Return [X, Y] of the center of cell containing provided text 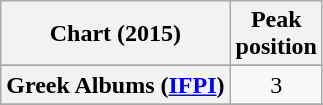
Peakposition [276, 34]
3 [276, 85]
Chart (2015) [116, 34]
Greek Albums (IFPI) [116, 85]
